Capture the cell that displays the provided text and extract its [x, y] central coordinate. 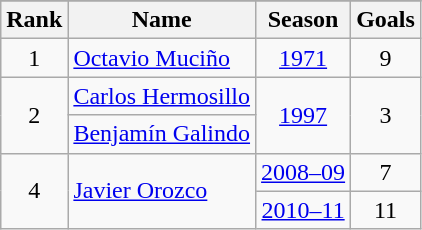
2010–11 [304, 210]
7 [386, 172]
3 [386, 115]
Goals [386, 20]
Benjamín Galindo [162, 134]
11 [386, 210]
Carlos Hermosillo [162, 96]
Octavio Muciño [162, 58]
Javier Orozco [162, 191]
1 [34, 58]
1971 [304, 58]
2008–09 [304, 172]
Season [304, 20]
Name [162, 20]
9 [386, 58]
2 [34, 115]
1997 [304, 115]
4 [34, 191]
Rank [34, 20]
